Extract the [x, y] coordinate from the center of the cell holding the provided text.  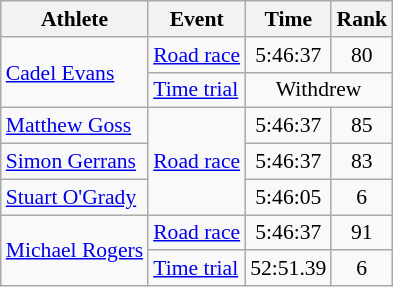
Athlete [74, 19]
Matthew Goss [74, 126]
Cadel Evans [74, 72]
52:51.39 [288, 269]
Simon Gerrans [74, 162]
5:46:05 [288, 197]
Michael Rogers [74, 250]
Stuart O'Grady [74, 197]
91 [362, 233]
80 [362, 55]
Rank [362, 19]
Withdrew [318, 90]
Time [288, 19]
85 [362, 126]
Event [196, 19]
83 [362, 162]
